Return the (X, Y) coordinate for the center point of the cell that contains the specified text.  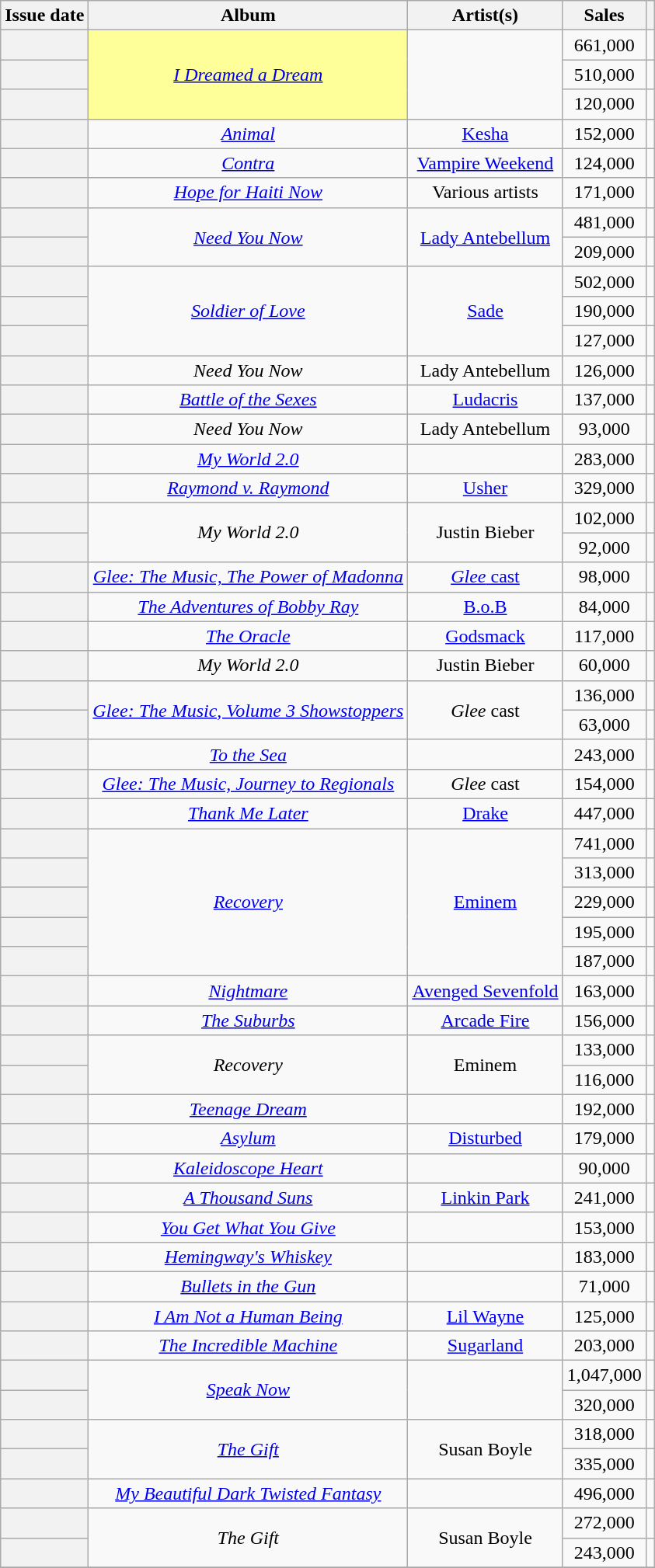
Animal (249, 134)
Bullets in the Gun (249, 1286)
Arcade Fire (485, 1020)
71,000 (604, 1286)
A Thousand Suns (249, 1198)
137,000 (604, 400)
92,000 (604, 548)
Asylum (249, 1139)
I Dreamed a Dream (249, 75)
502,000 (604, 281)
283,000 (604, 459)
Sade (485, 311)
203,000 (604, 1346)
93,000 (604, 429)
1,047,000 (604, 1375)
Godsmack (485, 636)
126,000 (604, 370)
Lil Wayne (485, 1316)
Avenged Sevenfold (485, 991)
Kaleidoscope Heart (249, 1168)
154,000 (604, 784)
209,000 (604, 252)
171,000 (604, 193)
I Am Not a Human Being (249, 1316)
Glee: The Music, Journey to Regionals (249, 784)
313,000 (604, 873)
Various artists (485, 193)
496,000 (604, 1493)
The Incredible Machine (249, 1346)
Hope for Haiti Now (249, 193)
318,000 (604, 1434)
Teenage Dream (249, 1109)
84,000 (604, 607)
156,000 (604, 1020)
124,000 (604, 163)
Usher (485, 488)
98,000 (604, 577)
Thank Me Later (249, 813)
Sales (604, 16)
741,000 (604, 843)
The Adventures of Bobby Ray (249, 607)
272,000 (604, 1523)
To the Sea (249, 754)
Kesha (485, 134)
Disturbed (485, 1139)
195,000 (604, 932)
510,000 (604, 75)
127,000 (604, 340)
Contra (249, 163)
179,000 (604, 1139)
447,000 (604, 813)
229,000 (604, 902)
183,000 (604, 1257)
136,000 (604, 695)
My Beautiful Dark Twisted Fantasy (249, 1493)
Hemingway's Whiskey (249, 1257)
133,000 (604, 1050)
You Get What You Give (249, 1227)
The Suburbs (249, 1020)
102,000 (604, 518)
153,000 (604, 1227)
481,000 (604, 222)
120,000 (604, 104)
187,000 (604, 961)
Speak Now (249, 1390)
125,000 (604, 1316)
320,000 (604, 1405)
163,000 (604, 991)
117,000 (604, 636)
Battle of the Sexes (249, 400)
Glee: The Music, The Power of Madonna (249, 577)
90,000 (604, 1168)
661,000 (604, 45)
Raymond v. Raymond (249, 488)
The Oracle (249, 636)
63,000 (604, 725)
152,000 (604, 134)
Sugarland (485, 1346)
Album (249, 16)
116,000 (604, 1080)
335,000 (604, 1464)
329,000 (604, 488)
Linkin Park (485, 1198)
Drake (485, 813)
Vampire Weekend (485, 163)
Soldier of Love (249, 311)
241,000 (604, 1198)
Artist(s) (485, 16)
60,000 (604, 666)
Nightmare (249, 991)
Issue date (45, 16)
192,000 (604, 1109)
Glee: The Music, Volume 3 Showstoppers (249, 710)
Ludacris (485, 400)
B.o.B (485, 607)
190,000 (604, 311)
